Search for the cell housing the specified text and yield its (x, y) center coordinate. 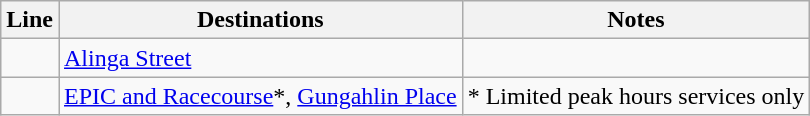
Notes (636, 20)
Destinations (260, 20)
* Limited peak hours services only (636, 96)
Alinga Street (260, 58)
EPIC and Racecourse*, Gungahlin Place (260, 96)
Line (30, 20)
